For the text-containing cell, return its midpoint in (X, Y) coordinate format. 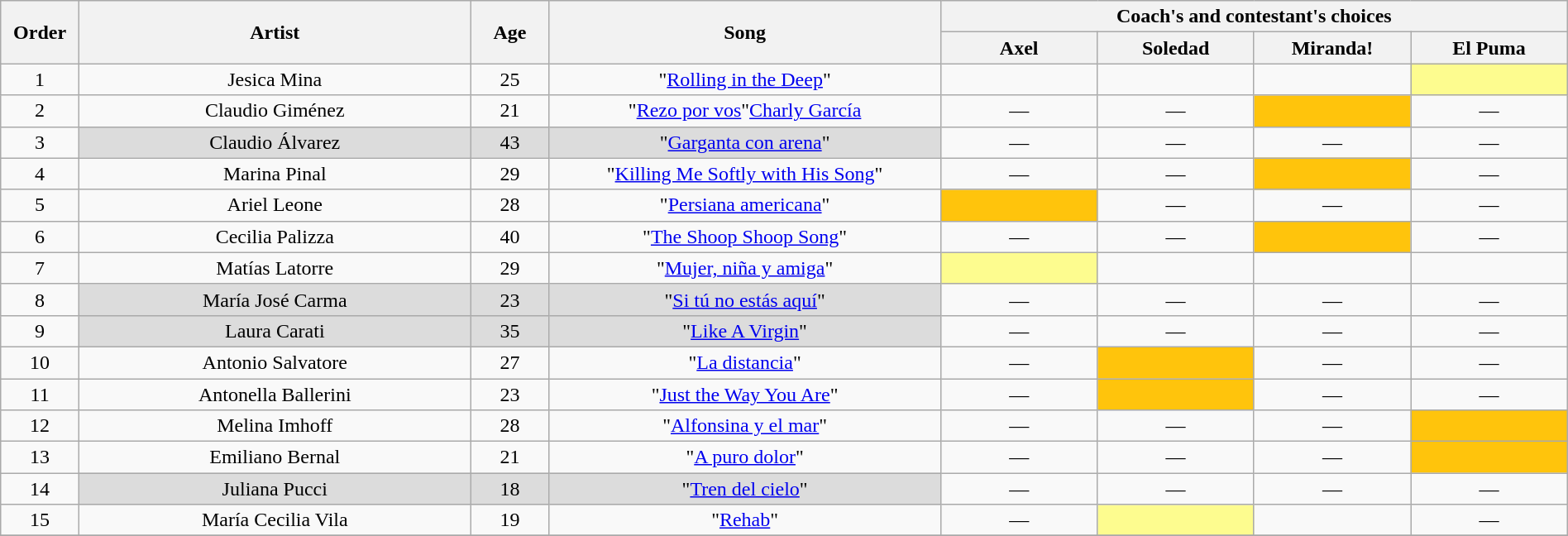
7 (40, 268)
"Rezo por vos"Charly García (745, 111)
Cecilia Palizza (275, 237)
2 (40, 111)
"Rehab" (745, 520)
14 (40, 489)
María Cecilia Vila (275, 520)
15 (40, 520)
1 (40, 79)
Ariel Leone (275, 205)
9 (40, 331)
"Garganta con arena" (745, 142)
"Mujer, niña y amiga" (745, 268)
"La distancia" (745, 362)
43 (509, 142)
25 (509, 79)
"A puro dolor" (745, 457)
Jesica Mina (275, 79)
Song (745, 32)
Claudio Giménez (275, 111)
Soledad (1176, 48)
13 (40, 457)
Laura Carati (275, 331)
Emiliano Bernal (275, 457)
Juliana Pucci (275, 489)
Order (40, 32)
María José Carma (275, 299)
4 (40, 174)
"Alfonsina y el mar" (745, 426)
40 (509, 237)
"Si tú no estás aquí" (745, 299)
6 (40, 237)
Artist (275, 32)
19 (509, 520)
Coach's and contestant's choices (1254, 17)
"Like A Virgin" (745, 331)
"Just the Way You Are" (745, 395)
27 (509, 362)
3 (40, 142)
Age (509, 32)
35 (509, 331)
18 (509, 489)
"The Shoop Shoop Song" (745, 237)
Antonella Ballerini (275, 395)
Melina Imhoff (275, 426)
Miranda! (1331, 48)
"Rolling in the Deep" (745, 79)
Antonio Salvatore (275, 362)
10 (40, 362)
11 (40, 395)
Marina Pinal (275, 174)
Claudio Álvarez (275, 142)
12 (40, 426)
Matías Latorre (275, 268)
Axel (1019, 48)
"Tren del cielo" (745, 489)
"Killing Me Softly with His Song" (745, 174)
"Persiana americana" (745, 205)
5 (40, 205)
El Puma (1489, 48)
8 (40, 299)
